Scan for the cell matching the given text and deliver its (x, y) coordinate at center. 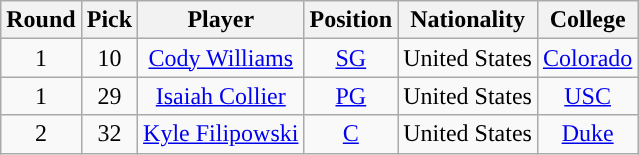
Nationality (468, 20)
Position (351, 20)
Cody Williams (221, 58)
10 (109, 58)
32 (109, 134)
SG (351, 58)
C (351, 134)
Colorado (587, 58)
USC (587, 96)
Round (41, 20)
29 (109, 96)
Player (221, 20)
Isaiah Collier (221, 96)
PG (351, 96)
Duke (587, 134)
Pick (109, 20)
2 (41, 134)
College (587, 20)
Kyle Filipowski (221, 134)
